Pinpoint the cell where the given text exists, returning its [x, y] midpoint coordinate. 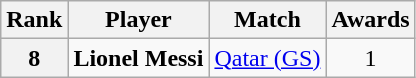
8 [34, 58]
Qatar (GS) [268, 58]
Player [138, 20]
Match [268, 20]
Awards [370, 20]
Lionel Messi [138, 58]
1 [370, 58]
Rank [34, 20]
